Provide the [x, y] coordinate of the cell's center where the given text is located.  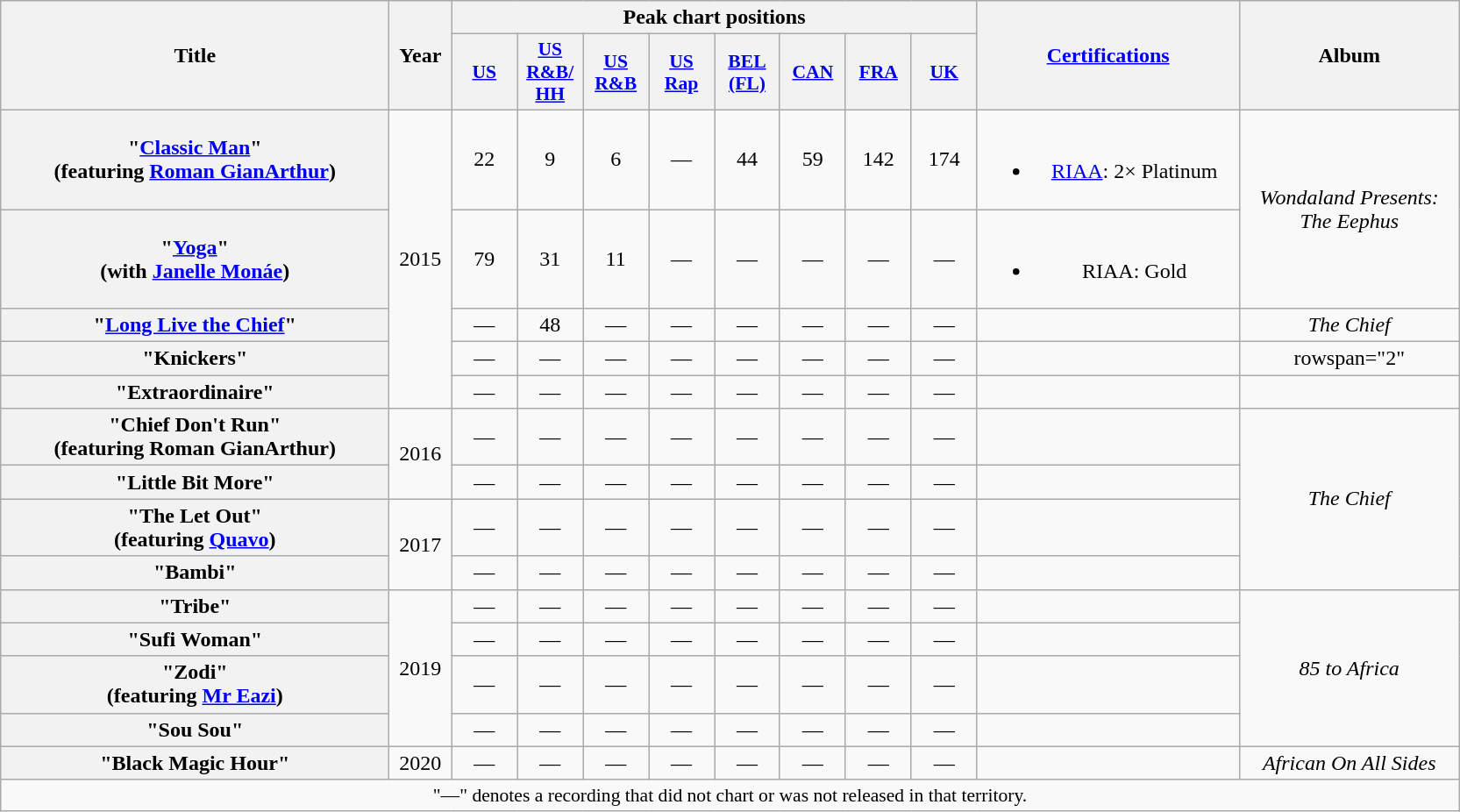
"Knickers" [195, 359]
RIAA: 2× Platinum [1108, 160]
"Yoga" (with Janelle Monáe) [195, 258]
RIAA: Gold [1108, 258]
US Rap [682, 72]
FRA [879, 72]
11 [616, 258]
"Classic Man" (featuring Roman GianArthur) [195, 160]
"Chief Don't Run" (featuring Roman GianArthur) [195, 437]
85 to Africa [1349, 668]
UK [944, 72]
Year [421, 56]
2016 [421, 454]
USR&B/HH [551, 72]
USR&B [616, 72]
9 [551, 160]
CAN [812, 72]
31 [551, 258]
"Little Bit More" [195, 482]
"Sou Sou" [195, 730]
Certifications [1108, 56]
Wondaland Presents:The Eephus [1349, 209]
"Long Live the Chief" [195, 325]
rowspan="2" [1349, 359]
174 [944, 160]
BEL(FL) [747, 72]
2015 [421, 259]
"Bambi" [195, 573]
79 [484, 258]
48 [551, 325]
2019 [421, 668]
"—" denotes a recording that did not chart or was not released in that territory. [730, 795]
2017 [421, 544]
Title [195, 56]
African On All Sides [1349, 763]
44 [747, 160]
"Tribe" [195, 606]
"Sufi Woman" [195, 639]
2020 [421, 763]
"Black Magic Hour" [195, 763]
"Extraordinaire" [195, 392]
US [484, 72]
59 [812, 160]
22 [484, 160]
Album [1349, 56]
142 [879, 160]
"The Let Out" (featuring Quavo) [195, 528]
Peak chart positions [714, 18]
"Zodi"(featuring Mr Eazi) [195, 684]
6 [616, 160]
